Determine the (X, Y) coordinate at the center of the cell enclosing the given text.  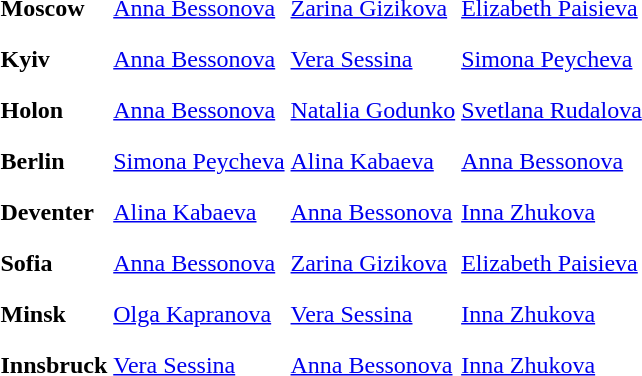
Olga Kapranova (199, 314)
Simona Peycheva (199, 161)
Zarina Gizikova (373, 263)
Natalia Godunko (373, 110)
